Scan for the cell matching the given text and deliver its [X, Y] coordinate at center. 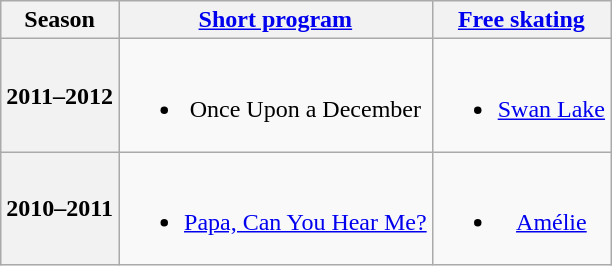
Papa, Can You Hear Me? [275, 208]
Swan Lake [521, 96]
Free skating [521, 20]
Amélie [521, 208]
Once Upon a December [275, 96]
Short program [275, 20]
2010–2011 [60, 208]
Season [60, 20]
2011–2012 [60, 96]
